Output the (x, y) coordinate of the center of the cell containing the given text.  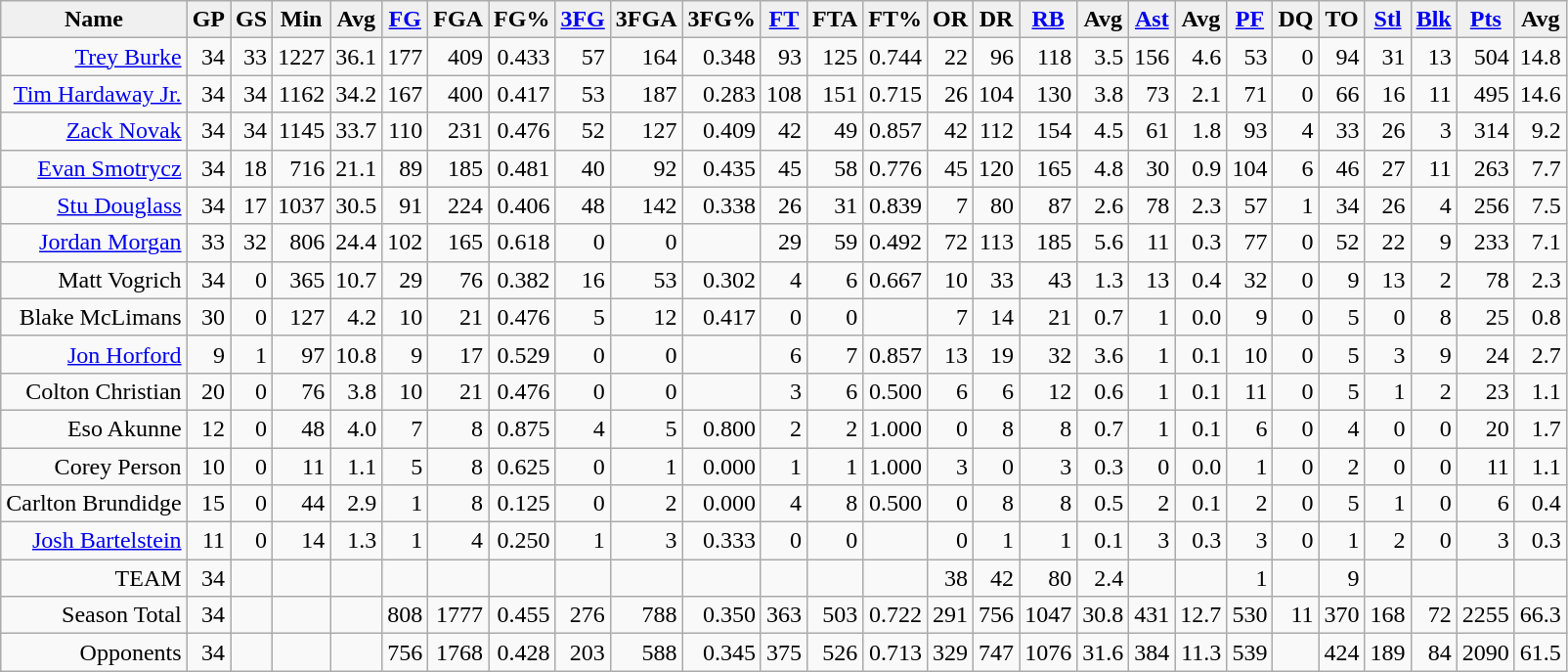
0.713 (895, 652)
0.435 (721, 168)
92 (646, 168)
263 (1486, 168)
25 (1486, 317)
Ast (1152, 20)
189 (1388, 652)
256 (1486, 205)
365 (301, 280)
Eso Akunne (94, 428)
19 (997, 354)
233 (1486, 243)
27 (1388, 168)
177 (405, 57)
4.5 (1103, 131)
DQ (1296, 20)
31.6 (1103, 652)
0.338 (721, 205)
276 (583, 615)
Blk (1433, 20)
130 (1048, 94)
291 (950, 615)
0.839 (895, 205)
4.2 (356, 317)
GS (252, 20)
4.6 (1200, 57)
89 (405, 168)
0.6 (1103, 391)
2.7 (1541, 354)
224 (458, 205)
TO (1341, 20)
FG% (522, 20)
Min (301, 20)
Matt Vogrich (94, 280)
66 (1341, 94)
Josh Bartelstein (94, 541)
59 (835, 243)
1047 (1048, 615)
151 (835, 94)
3FG (583, 20)
9.2 (1541, 131)
30.5 (356, 205)
120 (997, 168)
24 (1486, 354)
806 (301, 243)
0.492 (895, 243)
108 (784, 94)
0.345 (721, 652)
1145 (301, 131)
Blake McLimans (94, 317)
91 (405, 205)
Jon Horford (94, 354)
5.6 (1103, 243)
3FG% (721, 20)
0.409 (721, 131)
1.7 (1541, 428)
24.4 (356, 243)
0.715 (895, 94)
495 (1486, 94)
0.302 (721, 280)
125 (835, 57)
0.433 (522, 57)
0.8 (1541, 317)
363 (784, 615)
588 (646, 652)
0.250 (522, 541)
44 (301, 504)
61 (1152, 131)
0.283 (721, 94)
187 (646, 94)
Trey Burke (94, 57)
FG (405, 20)
0.625 (522, 467)
94 (1341, 57)
808 (405, 615)
FTA (835, 20)
66.3 (1541, 615)
0.875 (522, 428)
1162 (301, 94)
716 (301, 168)
23 (1486, 391)
0.722 (895, 615)
Colton Christian (94, 391)
14.8 (1541, 57)
113 (997, 243)
0.125 (522, 504)
1037 (301, 205)
36.1 (356, 57)
0.382 (522, 280)
Pts (1486, 20)
142 (646, 205)
Evan Smotrycz (94, 168)
49 (835, 131)
33.7 (356, 131)
431 (1152, 615)
2255 (1486, 615)
102 (405, 243)
OR (950, 20)
PF (1249, 20)
0.428 (522, 652)
2.6 (1103, 205)
1076 (1048, 652)
73 (1152, 94)
203 (583, 652)
788 (646, 615)
747 (997, 652)
Stl (1388, 20)
7.1 (1541, 243)
RB (1048, 20)
10.7 (356, 280)
384 (1152, 652)
156 (1152, 57)
FT (784, 20)
314 (1486, 131)
14.6 (1541, 94)
3FGA (646, 20)
1.8 (1200, 131)
2090 (1486, 652)
3.6 (1103, 354)
0.800 (721, 428)
2.1 (1200, 94)
40 (583, 168)
118 (1048, 57)
424 (1341, 652)
Season Total (94, 615)
0.776 (895, 168)
0.348 (721, 57)
0.9 (1200, 168)
18 (252, 168)
0.529 (522, 354)
0.667 (895, 280)
84 (1433, 652)
58 (835, 168)
30.8 (1103, 615)
2.4 (1103, 578)
97 (301, 354)
1227 (301, 57)
167 (405, 94)
Corey Person (94, 467)
0.481 (522, 168)
71 (1249, 94)
3.5 (1103, 57)
Jordan Morgan (94, 243)
34.2 (356, 94)
Tim Hardaway Jr. (94, 94)
GP (208, 20)
11.3 (1200, 652)
96 (997, 57)
110 (405, 131)
Zack Novak (94, 131)
7.5 (1541, 205)
7.7 (1541, 168)
2.9 (356, 504)
329 (950, 652)
Carlton Brundidge (94, 504)
164 (646, 57)
38 (950, 578)
61.5 (1541, 652)
0.455 (522, 615)
0.333 (721, 541)
46 (1341, 168)
409 (458, 57)
10.8 (356, 354)
168 (1388, 615)
FT% (895, 20)
0.5 (1103, 504)
0.406 (522, 205)
504 (1486, 57)
539 (1249, 652)
400 (458, 94)
154 (1048, 131)
DR (997, 20)
21.1 (356, 168)
Stu Douglass (94, 205)
1777 (458, 615)
375 (784, 652)
231 (458, 131)
0.350 (721, 615)
370 (1341, 615)
12.7 (1200, 615)
0.618 (522, 243)
43 (1048, 280)
77 (1249, 243)
530 (1249, 615)
4.0 (356, 428)
Opponents (94, 652)
1768 (458, 652)
Name (94, 20)
4.8 (1103, 168)
15 (208, 504)
TEAM (94, 578)
87 (1048, 205)
112 (997, 131)
0.744 (895, 57)
526 (835, 652)
FGA (458, 20)
503 (835, 615)
